Locate the cell with the specified text and output its [X, Y] center coordinate. 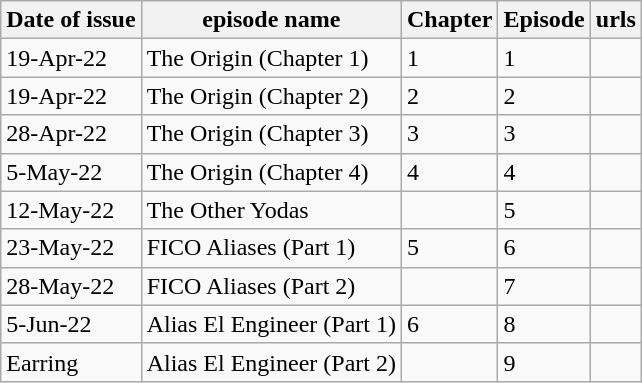
28-May-22 [71, 286]
The Origin (Chapter 2) [271, 96]
7 [544, 286]
5-May-22 [71, 172]
Alias El Engineer (Part 2) [271, 362]
episode name [271, 20]
The Origin (Chapter 1) [271, 58]
5-Jun-22 [71, 324]
8 [544, 324]
12-May-22 [71, 210]
FICO Aliases (Part 1) [271, 248]
Episode [544, 20]
urls [616, 20]
Earring [71, 362]
Date of issue [71, 20]
9 [544, 362]
Alias El Engineer (Part 1) [271, 324]
The Other Yodas [271, 210]
FICO Aliases (Part 2) [271, 286]
23-May-22 [71, 248]
28-Apr-22 [71, 134]
Chapter [449, 20]
The Origin (Chapter 4) [271, 172]
The Origin (Chapter 3) [271, 134]
